Return [X, Y] of the center of cell containing provided text 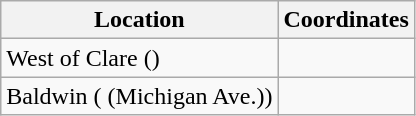
Coordinates [346, 20]
West of Clare () [140, 58]
Location [140, 20]
Baldwin ( (Michigan Ave.)) [140, 96]
